Return [X, Y] of the center of cell containing provided text 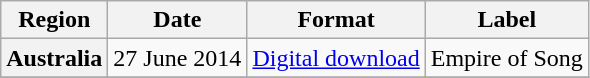
Region [54, 20]
Label [506, 20]
Format [336, 20]
Empire of Song [506, 58]
27 June 2014 [178, 58]
Australia [54, 58]
Date [178, 20]
Digital download [336, 58]
